Locate the cell with the specified text and output its [x, y] center coordinate. 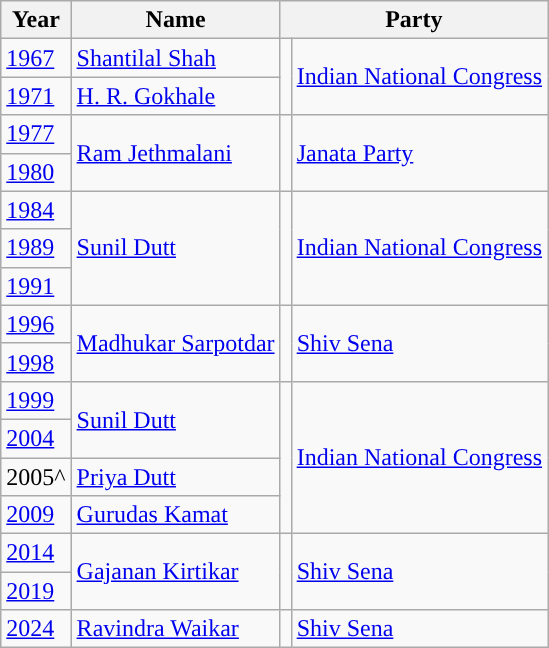
Party [414, 20]
2004 [36, 438]
2014 [36, 553]
Janata Party [419, 153]
Year [36, 20]
2009 [36, 515]
1996 [36, 324]
1998 [36, 362]
1999 [36, 400]
2005^ [36, 477]
2019 [36, 591]
Name [176, 20]
Ravindra Waikar [176, 629]
1989 [36, 248]
Ram Jethmalani [176, 153]
Shantilal Shah [176, 58]
2024 [36, 629]
Gurudas Kamat [176, 515]
H. R. Gokhale [176, 96]
Priya Dutt [176, 477]
1984 [36, 210]
1991 [36, 286]
1967 [36, 58]
1971 [36, 96]
Madhukar Sarpotdar [176, 343]
1980 [36, 172]
Gajanan Kirtikar [176, 572]
1977 [36, 134]
